For the text-containing cell, return its midpoint in [X, Y] coordinate format. 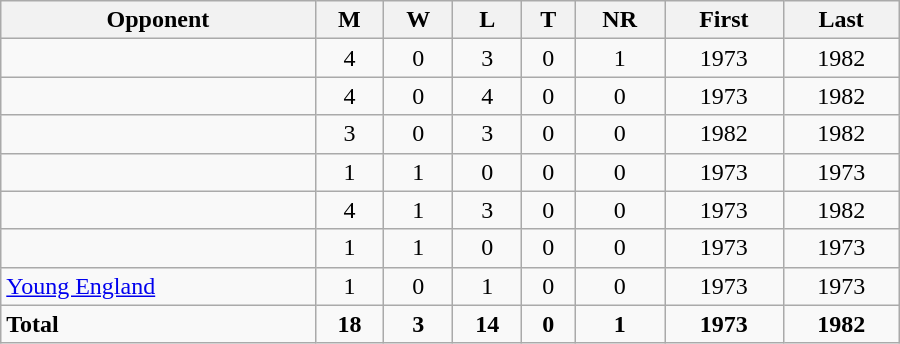
W [418, 20]
L [488, 20]
Total [158, 324]
Last [841, 20]
T [548, 20]
Young England [158, 286]
14 [488, 324]
Opponent [158, 20]
18 [350, 324]
First [724, 20]
NR [620, 20]
M [350, 20]
